Capture the cell that displays the provided text and extract its (x, y) central coordinate. 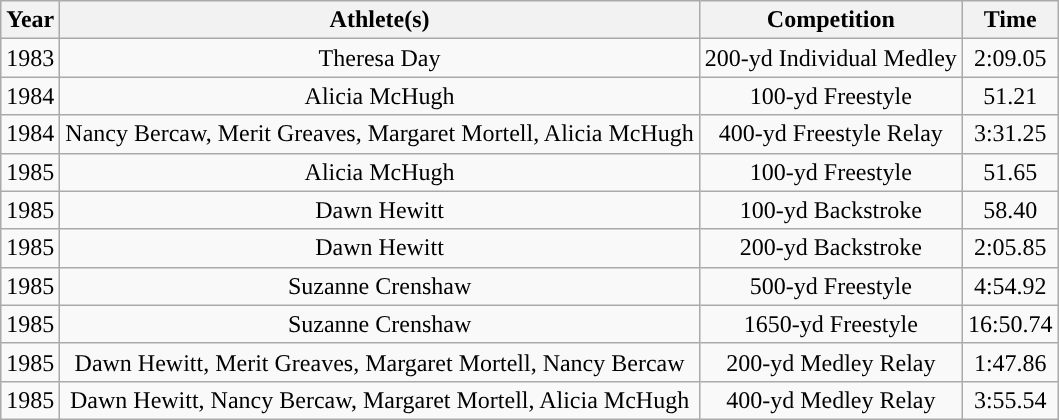
Dawn Hewitt, Merit Greaves, Margaret Mortell, Nancy Bercaw (380, 362)
100-yd Backstroke (830, 210)
51.65 (1010, 172)
Time (1010, 20)
1:47.86 (1010, 362)
200-yd Backstroke (830, 248)
500-yd Freestyle (830, 286)
400-yd Medley Relay (830, 400)
3:31.25 (1010, 134)
2:05.85 (1010, 248)
58.40 (1010, 210)
200-yd Individual Medley (830, 58)
Year (30, 20)
200-yd Medley Relay (830, 362)
1650-yd Freestyle (830, 324)
51.21 (1010, 96)
Competition (830, 20)
Dawn Hewitt, Nancy Bercaw, Margaret Mortell, Alicia McHugh (380, 400)
Athlete(s) (380, 20)
16:50.74 (1010, 324)
400-yd Freestyle Relay (830, 134)
2:09.05 (1010, 58)
4:54.92 (1010, 286)
1983 (30, 58)
Nancy Bercaw, Merit Greaves, Margaret Mortell, Alicia McHugh (380, 134)
Theresa Day (380, 58)
3:55.54 (1010, 400)
